Output the (x, y) coordinate of the center of the cell containing the given text.  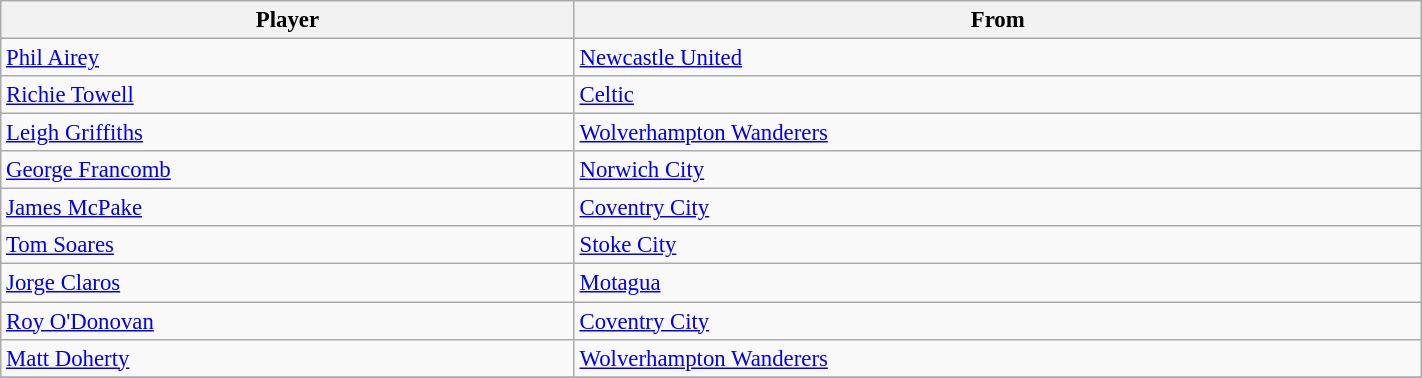
Phil Airey (288, 58)
Matt Doherty (288, 358)
Tom Soares (288, 245)
Newcastle United (998, 58)
Stoke City (998, 245)
Norwich City (998, 170)
Player (288, 20)
Celtic (998, 95)
Leigh Griffiths (288, 133)
Motagua (998, 283)
Richie Towell (288, 95)
Jorge Claros (288, 283)
George Francomb (288, 170)
James McPake (288, 208)
Roy O'Donovan (288, 321)
From (998, 20)
